Provide the (x, y) coordinate of the cell's center where the given text is located.  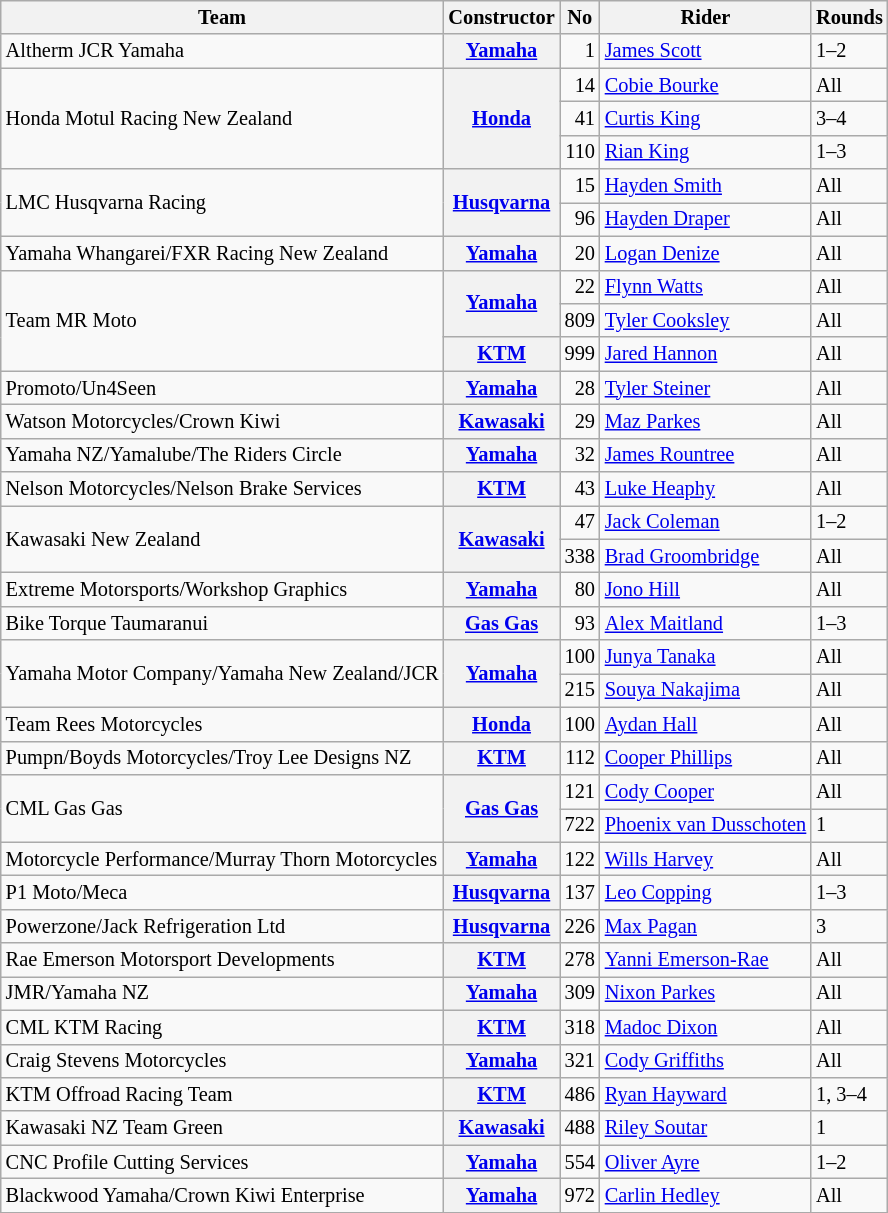
Flynn Watts (706, 287)
Cody Cooper (706, 791)
Tyler Steiner (706, 388)
226 (580, 926)
112 (580, 758)
Madoc Dixon (706, 1027)
Aydan Hall (706, 724)
LMC Husqvarna Racing (222, 202)
321 (580, 1061)
KTM Offroad Racing Team (222, 1094)
Promoto/Un4Seen (222, 388)
Alex Maitland (706, 623)
Altherm JCR Yamaha (222, 51)
Junya Tanaka (706, 657)
No (580, 17)
Constructor (501, 17)
338 (580, 556)
Rae Emerson Motorsport Developments (222, 960)
P1 Moto/Meca (222, 892)
96 (580, 219)
Craig Stevens Motorcycles (222, 1061)
Max Pagan (706, 926)
121 (580, 791)
43 (580, 489)
Jono Hill (706, 589)
28 (580, 388)
318 (580, 1027)
Hayden Draper (706, 219)
Jared Hannon (706, 354)
Jack Coleman (706, 522)
488 (580, 1128)
Yamaha Whangarei/FXR Racing New Zealand (222, 253)
554 (580, 1162)
972 (580, 1195)
Rider (706, 17)
110 (580, 152)
Rounds (850, 17)
Tyler Cooksley (706, 320)
Honda Motul Racing New Zealand (222, 118)
Oliver Ayre (706, 1162)
Kawasaki NZ Team Green (222, 1128)
22 (580, 287)
Extreme Motorsports/Workshop Graphics (222, 589)
137 (580, 892)
Watson Motorcycles/Crown Kiwi (222, 421)
Bike Torque Taumaranui (222, 623)
CML KTM Racing (222, 1027)
309 (580, 993)
James Scott (706, 51)
Cooper Phillips (706, 758)
Cobie Bourke (706, 85)
41 (580, 118)
215 (580, 690)
CNC Profile Cutting Services (222, 1162)
Wills Harvey (706, 859)
Nelson Motorcycles/Nelson Brake Services (222, 489)
Luke Heaphy (706, 489)
Yamaha NZ/Yamalube/The Riders Circle (222, 455)
CML Gas Gas (222, 808)
29 (580, 421)
James Rountree (706, 455)
20 (580, 253)
Motorcycle Performance/Murray Thorn Motorcycles (222, 859)
JMR/Yamaha NZ (222, 993)
Team Rees Motorcycles (222, 724)
Pumpn/Boyds Motorcycles/Troy Lee Designs NZ (222, 758)
722 (580, 825)
1, 3–4 (850, 1094)
Riley Soutar (706, 1128)
Yanni Emerson-Rae (706, 960)
999 (580, 354)
Carlin Hedley (706, 1195)
Team MR Moto (222, 320)
Team (222, 17)
Curtis King (706, 118)
3–4 (850, 118)
Blackwood Yamaha/Crown Kiwi Enterprise (222, 1195)
15 (580, 186)
Powerzone/Jack Refrigeration Ltd (222, 926)
80 (580, 589)
Logan Denize (706, 253)
Nixon Parkes (706, 993)
Maz Parkes (706, 421)
Hayden Smith (706, 186)
47 (580, 522)
Souya Nakajima (706, 690)
Phoenix van Dusschoten (706, 825)
93 (580, 623)
32 (580, 455)
Rian King (706, 152)
486 (580, 1094)
Leo Copping (706, 892)
278 (580, 960)
Kawasaki New Zealand (222, 538)
122 (580, 859)
14 (580, 85)
809 (580, 320)
Cody Griffiths (706, 1061)
Ryan Hayward (706, 1094)
3 (850, 926)
Brad Groombridge (706, 556)
Yamaha Motor Company/Yamaha New Zealand/JCR (222, 674)
